Output the (x, y) coordinate of the center of the cell containing the given text.  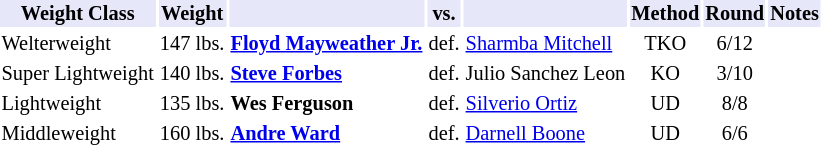
vs. (444, 14)
Round (735, 14)
3/10 (735, 74)
Welterweight (78, 44)
Wes Ferguson (326, 104)
147 lbs. (192, 44)
6/12 (735, 44)
Sharmba Mitchell (546, 44)
135 lbs. (192, 104)
UD (666, 104)
Notes (795, 14)
TKO (666, 44)
Steve Forbes (326, 74)
KO (666, 74)
Julio Sanchez Leon (546, 74)
8/8 (735, 104)
Silverio Ortiz (546, 104)
Weight (192, 14)
140 lbs. (192, 74)
Lightweight (78, 104)
Method (666, 14)
Weight Class (78, 14)
Super Lightweight (78, 74)
Floyd Mayweather Jr. (326, 44)
